From the cell containing the given text, extract its center point as (X, Y) coordinate. 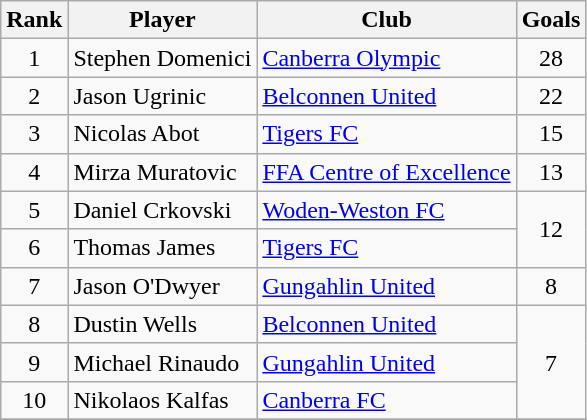
13 (551, 172)
6 (34, 248)
Goals (551, 20)
Player (162, 20)
FFA Centre of Excellence (386, 172)
Daniel Crkovski (162, 210)
Mirza Muratovic (162, 172)
10 (34, 400)
4 (34, 172)
5 (34, 210)
Jason O'Dwyer (162, 286)
28 (551, 58)
Thomas James (162, 248)
Rank (34, 20)
2 (34, 96)
3 (34, 134)
Michael Rinaudo (162, 362)
Canberra FC (386, 400)
Nicolas Abot (162, 134)
Nikolaos Kalfas (162, 400)
22 (551, 96)
Stephen Domenici (162, 58)
12 (551, 229)
15 (551, 134)
Canberra Olympic (386, 58)
Jason Ugrinic (162, 96)
Woden-Weston FC (386, 210)
Club (386, 20)
1 (34, 58)
9 (34, 362)
Dustin Wells (162, 324)
